From the cell containing the given text, extract its center point as (x, y) coordinate. 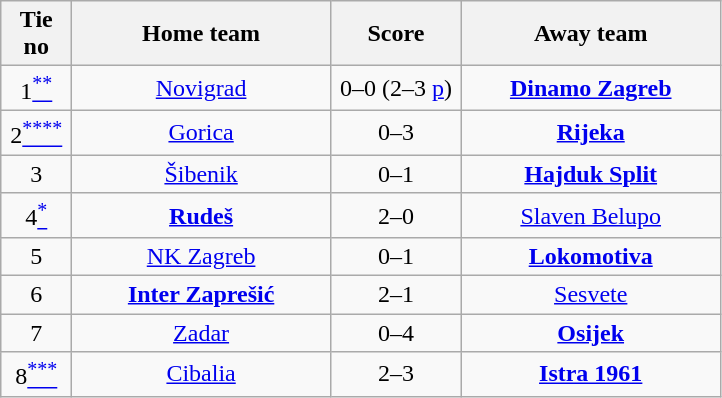
Dinamo Zagreb (590, 88)
5 (36, 257)
Šibenik (202, 174)
2–1 (396, 295)
Tie no (36, 34)
Cibalia (202, 374)
Home team (202, 34)
Istra 1961 (590, 374)
Inter Zaprešić (202, 295)
Hajduk Split (590, 174)
Rudeš (202, 216)
Gorica (202, 132)
4* (36, 216)
Novigrad (202, 88)
7 (36, 333)
2**** (36, 132)
8*** (36, 374)
Slaven Belupo (590, 216)
Osijek (590, 333)
Away team (590, 34)
0–4 (396, 333)
Rijeka (590, 132)
2–0 (396, 216)
Score (396, 34)
Lokomotiva (590, 257)
2–3 (396, 374)
NK Zagreb (202, 257)
3 (36, 174)
Sesvete (590, 295)
Zadar (202, 333)
1** (36, 88)
0–3 (396, 132)
0–0 (2–3 p) (396, 88)
6 (36, 295)
